Provide the (x, y) coordinate of the cell's center where the given text is located.  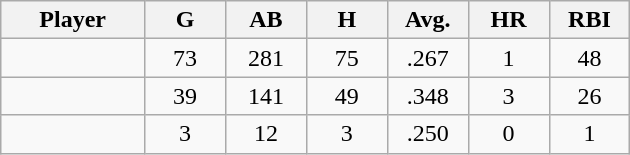
RBI (590, 20)
73 (186, 58)
G (186, 20)
39 (186, 96)
141 (266, 96)
48 (590, 58)
75 (346, 58)
AB (266, 20)
12 (266, 134)
Avg. (428, 20)
281 (266, 58)
.250 (428, 134)
HR (508, 20)
0 (508, 134)
.267 (428, 58)
Player (73, 20)
.348 (428, 96)
49 (346, 96)
26 (590, 96)
H (346, 20)
